Identify which cell holds the provided text, then report its (X, Y) central coordinate. 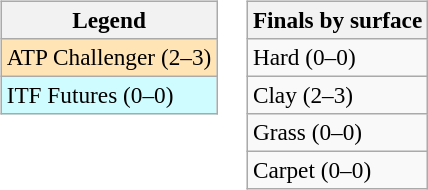
Legend (108, 20)
Finals by surface (337, 20)
ATP Challenger (2–3) (108, 57)
Clay (2–3) (337, 95)
Carpet (0–0) (337, 171)
Hard (0–0) (337, 57)
ITF Futures (0–0) (108, 95)
Grass (0–0) (337, 133)
